Detect which cell encompasses the target text, then output its (x, y) center coordinate. 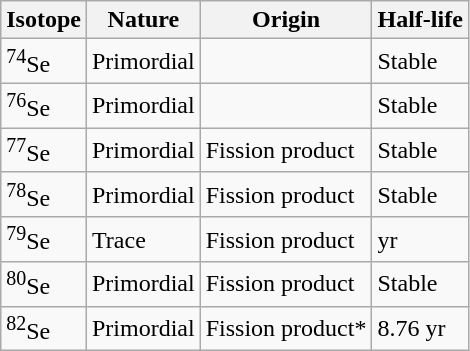
77Se (44, 150)
yr (420, 240)
Fission product* (286, 328)
Trace (143, 240)
82Se (44, 328)
79Se (44, 240)
Isotope (44, 20)
76Se (44, 106)
8.76 yr (420, 328)
Nature (143, 20)
Half-life (420, 20)
78Se (44, 194)
74Se (44, 62)
Origin (286, 20)
80Se (44, 284)
